Search for the cell housing the specified text and yield its [X, Y] center coordinate. 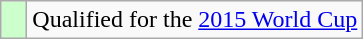
Qualified for the 2015 World Cup [195, 20]
